Find where the given text appears and provide that cell's center as [X, Y] coordinate. 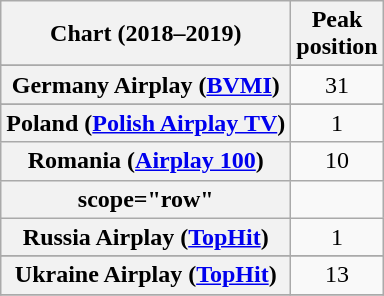
10 [337, 161]
31 [337, 85]
Peakposition [337, 34]
Russia Airplay (TopHit) [146, 237]
Germany Airplay (BVMI) [146, 85]
scope="row" [146, 199]
13 [337, 275]
Romania (Airplay 100) [146, 161]
Ukraine Airplay (TopHit) [146, 275]
Chart (2018–2019) [146, 34]
Poland (Polish Airplay TV) [146, 123]
